For the text-containing cell, return its midpoint in [x, y] coordinate format. 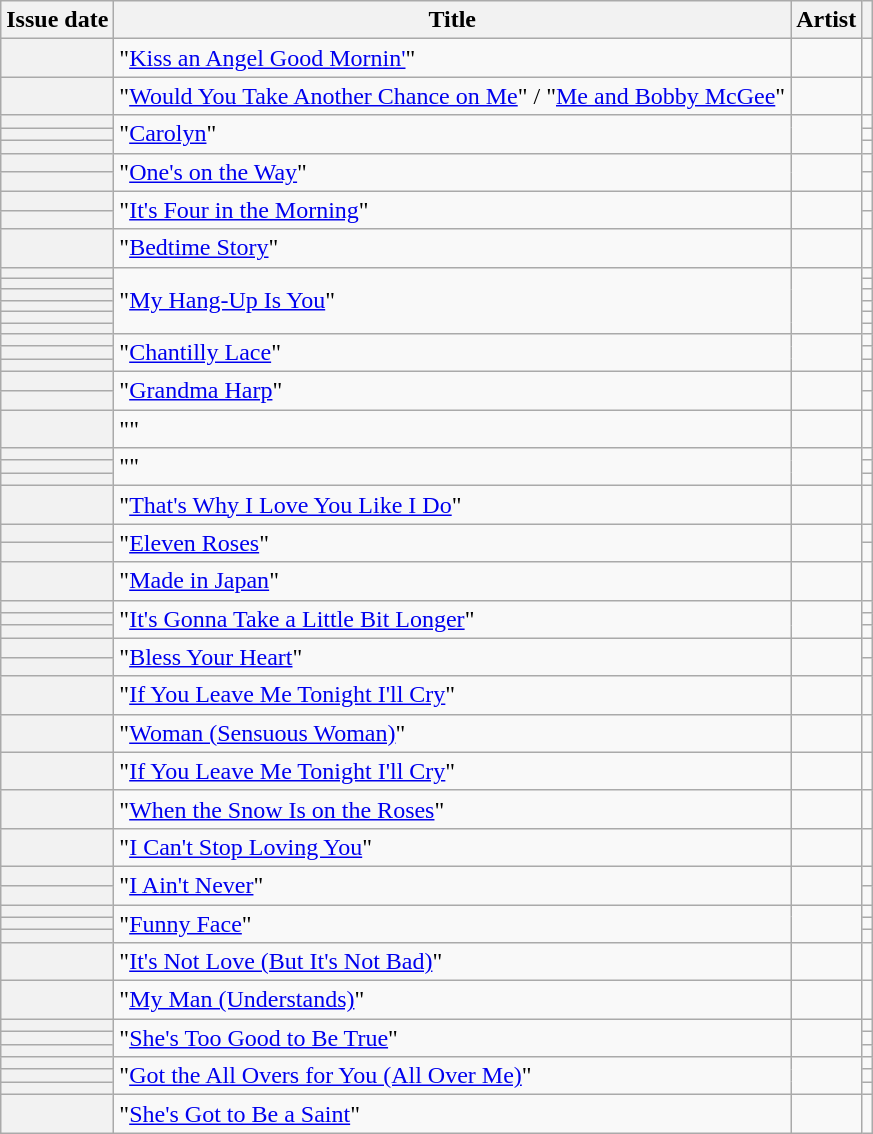
"Chantilly Lace" [452, 353]
Artist [826, 20]
"Got the All Overs for You (All Over Me)" [452, 1076]
"I Can't Stop Loving You" [452, 847]
"That's Why I Love You Like I Do" [452, 505]
"When the Snow Is on the Roses" [452, 809]
"Woman (Sensuous Woman)" [452, 733]
"Would You Take Another Chance on Me" / "Me and Bobby McGee" [452, 96]
"Carolyn" [452, 134]
"Grandma Harp" [452, 391]
"Bless Your Heart" [452, 657]
"My Hang-Up Is You" [452, 300]
"It's Not Love (But It's Not Bad)" [452, 962]
Issue date [58, 20]
"It's Gonna Take a Little Bit Longer" [452, 619]
"Bedtime Story" [452, 248]
"It's Four in the Morning" [452, 210]
"I Ain't Never" [452, 885]
"Funny Face" [452, 923]
"Eleven Roses" [452, 543]
"Made in Japan" [452, 581]
"My Man (Understands)" [452, 1000]
Title [452, 20]
"Kiss an Angel Good Mornin'" [452, 58]
"One's on the Way" [452, 172]
"She's Too Good to Be True" [452, 1038]
"She's Got to Be a Saint" [452, 1114]
